Find where the given text appears and provide that cell's center as [x, y] coordinate. 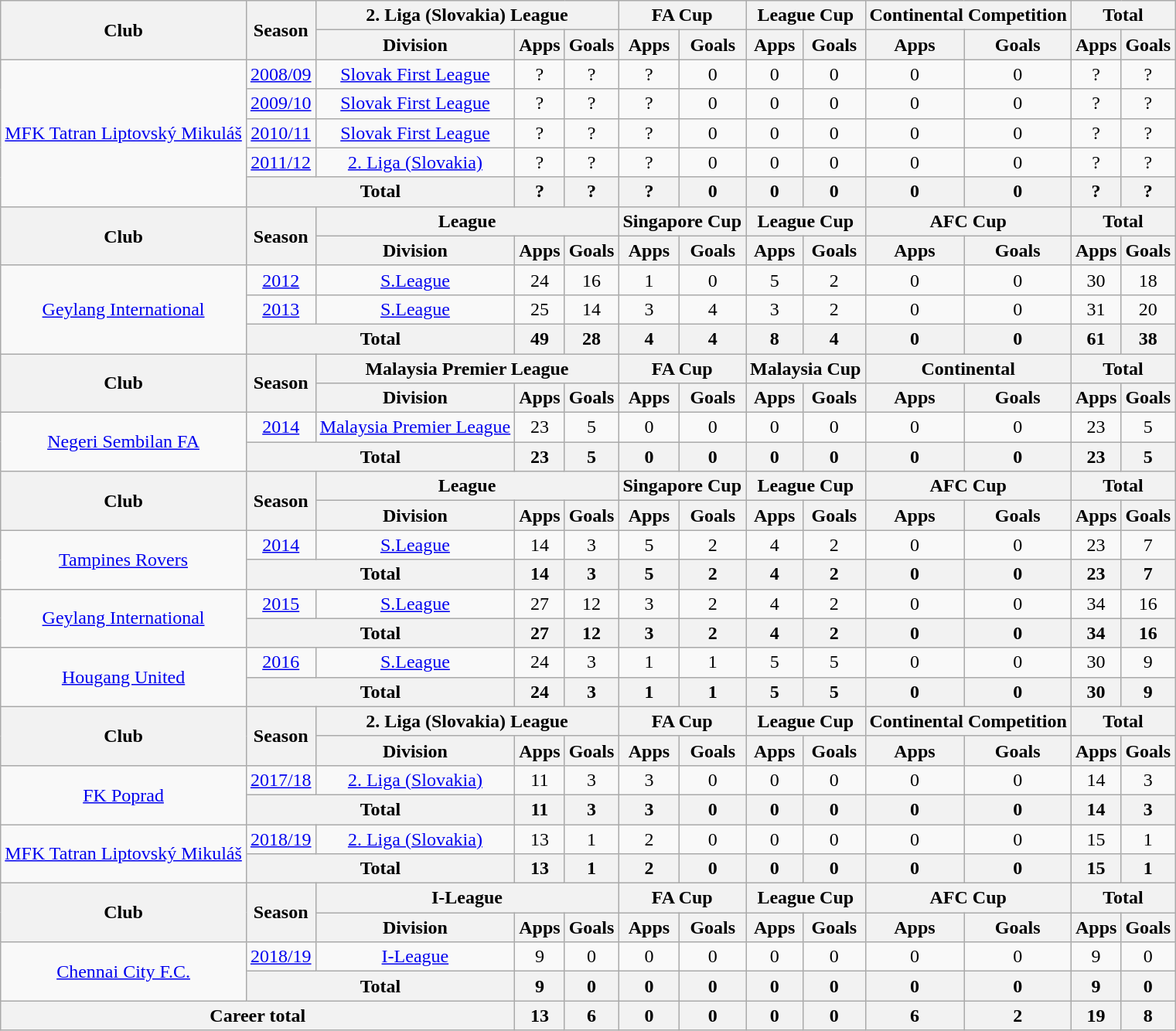
2010/11 [281, 133]
2017/18 [281, 780]
2013 [281, 309]
61 [1096, 339]
2016 [281, 662]
Hougang United [124, 677]
28 [591, 339]
25 [540, 309]
Career total [258, 1016]
2009/10 [281, 104]
Tampines Rovers [124, 560]
Continental [968, 369]
FK Poprad [124, 795]
38 [1148, 339]
20 [1148, 309]
18 [1148, 280]
2012 [281, 280]
2015 [281, 604]
2011/12 [281, 162]
Chennai City F.C. [124, 971]
2008/09 [281, 74]
Negeri Sembilan FA [124, 442]
31 [1096, 309]
49 [540, 339]
19 [1096, 1016]
Malaysia Cup [806, 369]
